Pinpoint the cell where the given text exists, returning its [X, Y] midpoint coordinate. 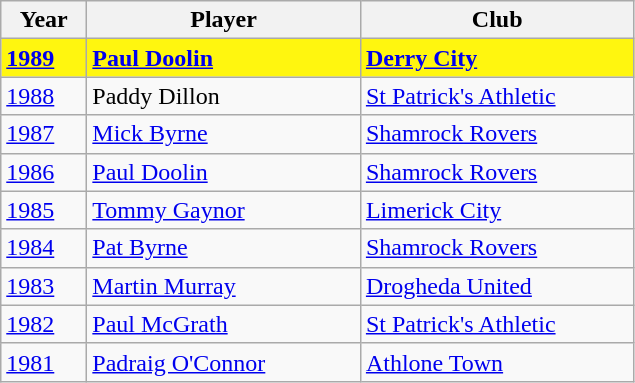
1989 [44, 58]
1988 [44, 96]
1983 [44, 286]
Martin Murray [224, 286]
1984 [44, 248]
Mick Byrne [224, 134]
Athlone Town [497, 362]
Paul McGrath [224, 324]
Tommy Gaynor [224, 210]
Pat Byrne [224, 248]
Padraig O'Connor [224, 362]
Player [224, 20]
Derry City [497, 58]
1985 [44, 210]
1986 [44, 172]
1982 [44, 324]
Club [497, 20]
Limerick City [497, 210]
Year [44, 20]
Paddy Dillon [224, 96]
Drogheda United [497, 286]
1987 [44, 134]
1981 [44, 362]
